Output the [x, y] coordinate of the center of the cell containing the given text.  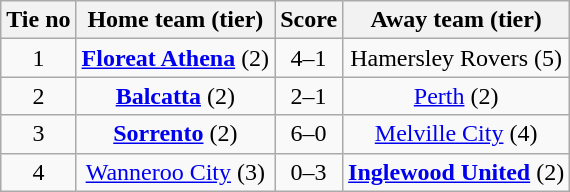
Floreat Athena (2) [176, 58]
Sorrento (2) [176, 134]
Score [309, 20]
Inglewood United (2) [456, 172]
3 [38, 134]
Wanneroo City (3) [176, 172]
Hamersley Rovers (5) [456, 58]
Perth (2) [456, 96]
2 [38, 96]
Home team (tier) [176, 20]
1 [38, 58]
4 [38, 172]
Melville City (4) [456, 134]
Tie no [38, 20]
0–3 [309, 172]
Away team (tier) [456, 20]
4–1 [309, 58]
6–0 [309, 134]
Balcatta (2) [176, 96]
2–1 [309, 96]
